Find where the given text appears and provide that cell's center as (x, y) coordinate. 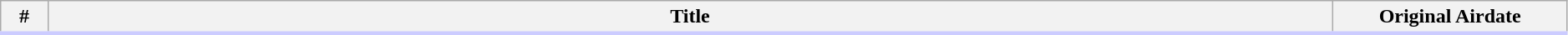
Title (690, 17)
# (24, 17)
Original Airdate (1450, 17)
